Return the [X, Y] coordinate for the center point of the cell that contains the specified text.  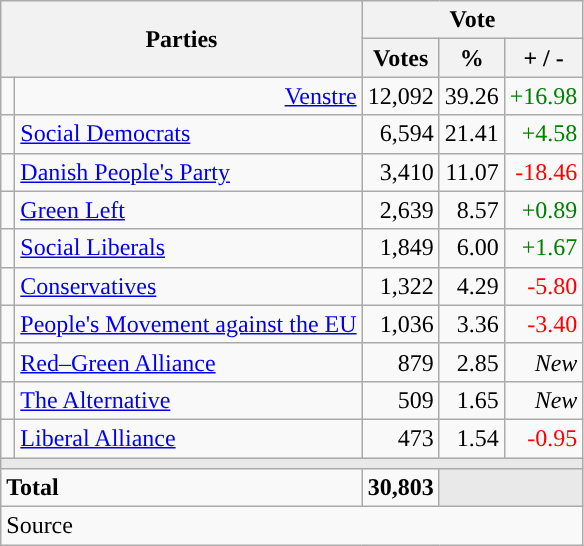
-3.40 [544, 324]
Social Liberals [188, 248]
Source [292, 526]
Total [182, 488]
+16.98 [544, 96]
509 [400, 400]
39.26 [472, 96]
Liberal Alliance [188, 438]
Venstre [188, 96]
1.54 [472, 438]
1.65 [472, 400]
1,322 [400, 286]
People's Movement against the EU [188, 324]
21.41 [472, 134]
6,594 [400, 134]
2,639 [400, 210]
+ / - [544, 58]
-0.95 [544, 438]
Green Left [188, 210]
Danish People's Party [188, 172]
3,410 [400, 172]
8.57 [472, 210]
473 [400, 438]
6.00 [472, 248]
+0.89 [544, 210]
Social Democrats [188, 134]
1,036 [400, 324]
-18.46 [544, 172]
11.07 [472, 172]
Red–Green Alliance [188, 362]
Votes [400, 58]
3.36 [472, 324]
The Alternative [188, 400]
Conservatives [188, 286]
% [472, 58]
+4.58 [544, 134]
Vote [472, 20]
879 [400, 362]
2.85 [472, 362]
-5.80 [544, 286]
1,849 [400, 248]
+1.67 [544, 248]
30,803 [400, 488]
4.29 [472, 286]
12,092 [400, 96]
Parties [182, 39]
